Return the (X, Y) coordinate for the center point of the cell that contains the specified text.  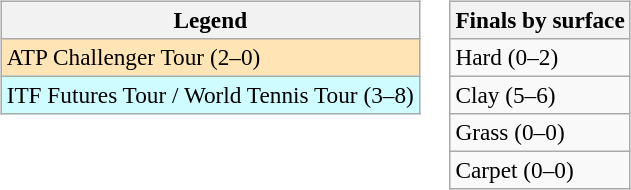
Finals by surface (540, 20)
ATP Challenger Tour (2–0) (210, 57)
Clay (5–6) (540, 95)
ITF Futures Tour / World Tennis Tour (3–8) (210, 95)
Grass (0–0) (540, 133)
Hard (0–2) (540, 57)
Carpet (0–0) (540, 171)
Legend (210, 20)
